Identify which cell holds the provided text, then report its (X, Y) central coordinate. 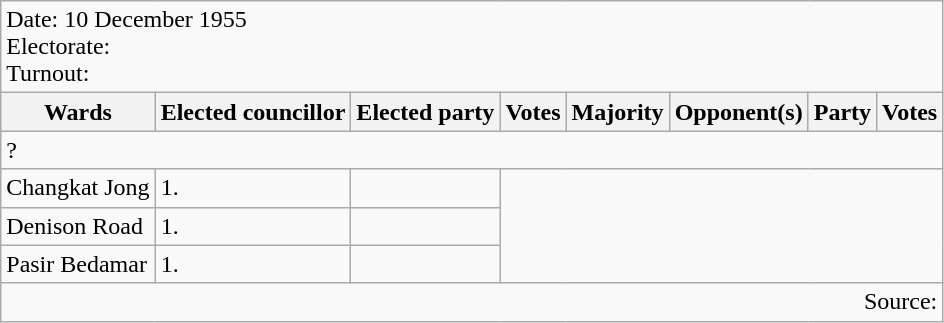
Elected councillor (253, 112)
? (472, 150)
Party (842, 112)
Wards (78, 112)
Opponent(s) (738, 112)
Date: 10 December 1955Electorate: Turnout: (472, 47)
Elected party (426, 112)
Denison Road (78, 226)
Source: (472, 302)
Pasir Bedamar (78, 264)
Changkat Jong (78, 188)
Majority (618, 112)
